Output the (X, Y) coordinate of the center of the cell containing the given text.  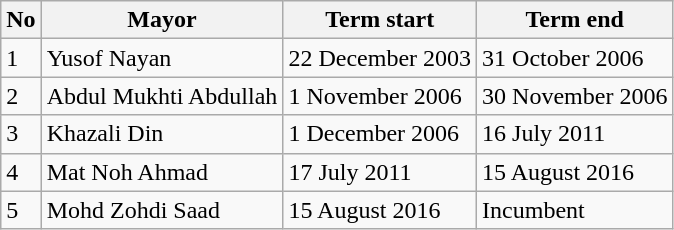
1 (21, 58)
Term end (575, 20)
2 (21, 96)
Term start (380, 20)
Mohd Zohdi Saad (162, 210)
Mayor (162, 20)
3 (21, 134)
Khazali Din (162, 134)
Incumbent (575, 210)
16 July 2011 (575, 134)
Yusof Nayan (162, 58)
4 (21, 172)
No (21, 20)
1 November 2006 (380, 96)
1 December 2006 (380, 134)
Abdul Mukhti Abdullah (162, 96)
Mat Noh Ahmad (162, 172)
17 July 2011 (380, 172)
5 (21, 210)
31 October 2006 (575, 58)
30 November 2006 (575, 96)
22 December 2003 (380, 58)
